Search for the cell housing the specified text and yield its (x, y) center coordinate. 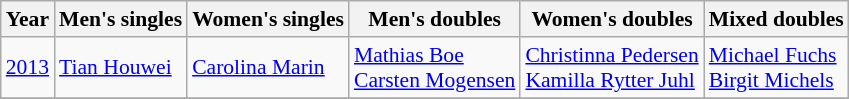
Women's doubles (612, 19)
Christinna Pedersen Kamilla Rytter Juhl (612, 68)
Mathias Boe Carsten Mogensen (434, 68)
Women's singles (268, 19)
2013 (28, 68)
Men's singles (120, 19)
Men's doubles (434, 19)
Year (28, 19)
Michael Fuchs Birgit Michels (776, 68)
Mixed doubles (776, 19)
Carolina Marin (268, 68)
Tian Houwei (120, 68)
